Scan for the cell matching the given text and deliver its [X, Y] coordinate at center. 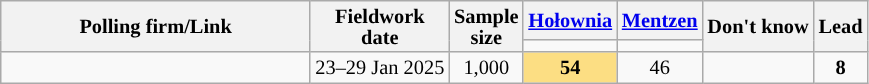
Don't know [758, 26]
Samplesize [486, 26]
Hołownia [570, 20]
Lead [841, 26]
1,000 [486, 68]
8 [841, 68]
Polling firm/Link [156, 26]
23–29 Jan 2025 [380, 68]
Fieldworkdate [380, 26]
Mentzen [660, 20]
46 [660, 68]
54 [570, 68]
